Return the [X, Y] coordinate for the center point of the cell that contains the specified text.  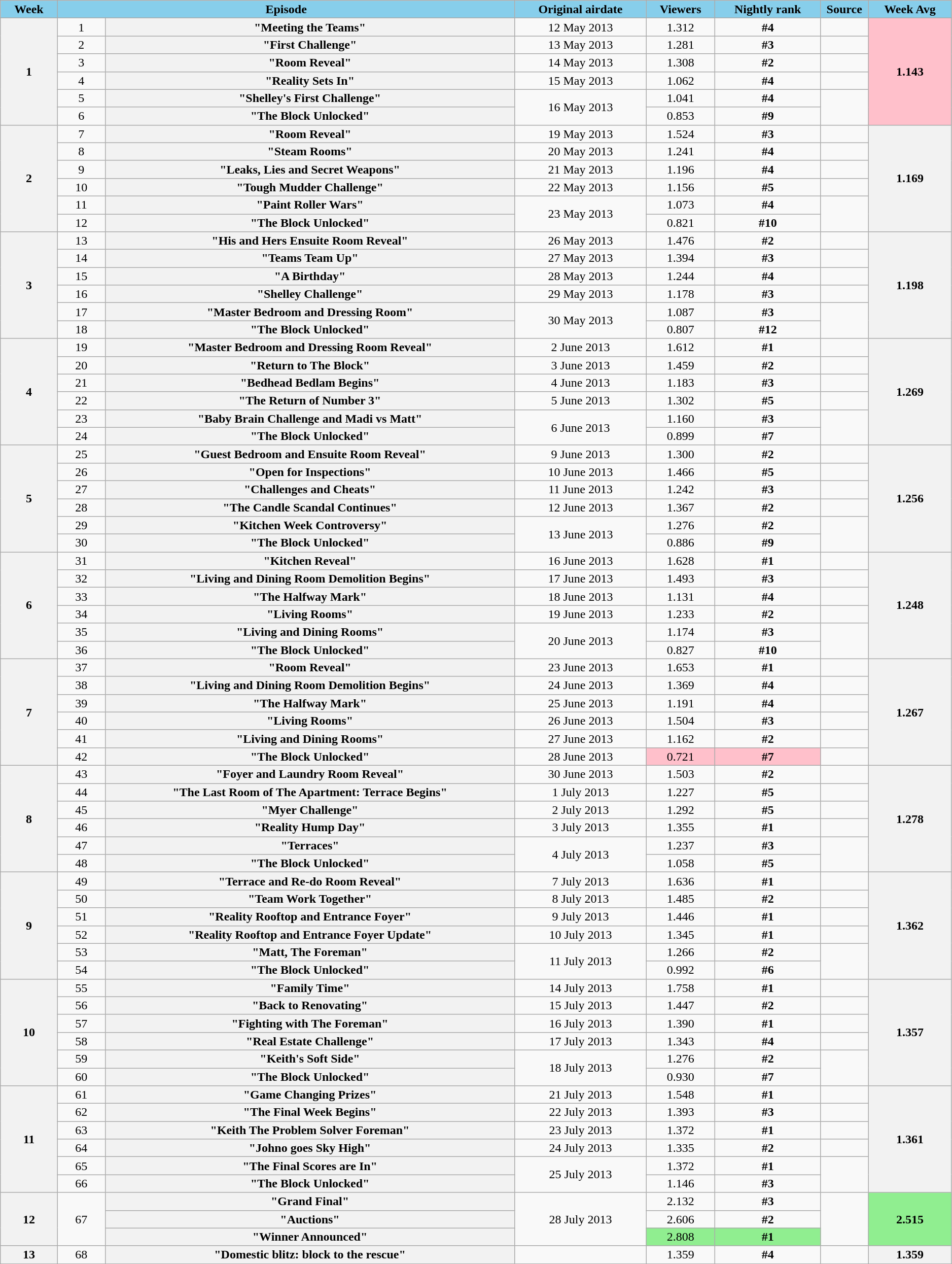
#6 [768, 970]
1.493 [681, 578]
24 July 2013 [580, 1148]
52 [81, 935]
"His and Hers Ensuite Room Reveal" [310, 241]
1.281 [681, 45]
14 July 2013 [580, 987]
3 July 2013 [580, 828]
"Leaks, Lies and Secret Weapons" [310, 169]
28 May 2013 [580, 276]
"Return to The Block" [310, 365]
1.312 [681, 27]
1.357 [910, 1032]
29 [81, 526]
28 July 2013 [580, 1219]
31 [81, 561]
1.191 [681, 703]
23 July 2013 [580, 1131]
1.503 [681, 774]
"Keith The Problem Solver Foreman" [310, 1131]
42 [81, 756]
43 [81, 774]
1.390 [681, 1023]
Source [844, 9]
"Reality Hump Day" [310, 828]
4 July 2013 [580, 855]
1.653 [681, 668]
"Grand Final" [310, 1202]
39 [81, 703]
26 May 2013 [580, 241]
16 May 2013 [580, 107]
1.267 [910, 712]
5 June 2013 [580, 401]
7 July 2013 [580, 881]
17 June 2013 [580, 578]
53 [81, 952]
30 [81, 543]
26 June 2013 [580, 721]
25 July 2013 [580, 1175]
1.244 [681, 276]
21 May 2013 [580, 169]
63 [81, 1131]
"A Birthday" [310, 276]
18 July 2013 [580, 1068]
24 [81, 436]
1.062 [681, 80]
17 July 2013 [580, 1041]
1.355 [681, 828]
24 June 2013 [580, 685]
"First Challenge" [310, 45]
10 June 2013 [580, 472]
66 [81, 1183]
30 June 2013 [580, 774]
27 May 2013 [580, 259]
1.466 [681, 472]
61 [81, 1095]
36 [81, 650]
44 [81, 793]
1.393 [681, 1112]
55 [81, 987]
1.237 [681, 845]
"Reality Sets In" [310, 80]
59 [81, 1058]
15 July 2013 [580, 1006]
"Open for Inspections" [310, 472]
"Keith's Soft Side" [310, 1058]
1.131 [681, 597]
"Terrace and Re-do Room Reveal" [310, 881]
1.628 [681, 561]
19 [81, 347]
"Domestic blitz: block to the rescue" [310, 1254]
"Foyer and Laundry Room Reveal" [310, 774]
1.198 [910, 285]
"Paint Roller Wars" [310, 205]
34 [81, 614]
16 July 2013 [580, 1023]
49 [81, 881]
"Guest Bedroom and Ensuite Room Reveal" [310, 454]
Episode [286, 9]
0.930 [681, 1077]
40 [81, 721]
23 June 2013 [580, 668]
Week Avg [910, 9]
1.447 [681, 1006]
37 [81, 668]
"Master Bedroom and Dressing Room Reveal" [310, 347]
0.821 [681, 223]
Week [29, 9]
0.886 [681, 543]
1.248 [910, 605]
1.178 [681, 294]
1.485 [681, 899]
Nightly rank [768, 9]
1.636 [681, 881]
47 [81, 845]
27 June 2013 [580, 739]
"Master Bedroom and Dressing Room" [310, 312]
25 June 2013 [580, 703]
1.241 [681, 151]
29 May 2013 [580, 294]
"Back to Renovating" [310, 1006]
1.361 [910, 1139]
"Auctions" [310, 1219]
1.394 [681, 259]
#12 [768, 330]
1.058 [681, 864]
45 [81, 810]
25 [81, 454]
"The Final Scores are In" [310, 1166]
1.162 [681, 739]
"Kitchen Week Controversy" [310, 526]
1.156 [681, 187]
20 May 2013 [580, 151]
1.266 [681, 952]
"Family Time" [310, 987]
67 [81, 1219]
"Johno goes Sky High" [310, 1148]
0.899 [681, 436]
1.183 [681, 383]
12 May 2013 [580, 27]
2 July 2013 [580, 810]
54 [81, 970]
9 July 2013 [580, 916]
"Challenges and Cheats" [310, 489]
2 June 2013 [580, 347]
1.227 [681, 793]
1.256 [910, 498]
"Tough Mudder Challenge" [310, 187]
"The Final Week Begins" [310, 1112]
1.196 [681, 169]
12 June 2013 [580, 507]
65 [81, 1166]
"Myer Challenge" [310, 810]
"Matt, The Foreman" [310, 952]
1.269 [910, 392]
"Fighting with The Foreman" [310, 1023]
16 June 2013 [580, 561]
58 [81, 1041]
2.132 [681, 1202]
"Reality Rooftop and Entrance Foyer" [310, 916]
1.308 [681, 63]
9 June 2013 [580, 454]
26 [81, 472]
19 May 2013 [580, 134]
"Winner Announced" [310, 1237]
41 [81, 739]
14 [81, 259]
1.174 [681, 632]
"Terraces" [310, 845]
17 [81, 312]
15 [81, 276]
51 [81, 916]
0.721 [681, 756]
2.606 [681, 1219]
1.073 [681, 205]
1.504 [681, 721]
1.278 [910, 818]
33 [81, 597]
"Baby Brain Challenge and Madi vs Matt" [310, 418]
"Reality Rooftop and Entrance Foyer Update" [310, 935]
1.367 [681, 507]
Viewers [681, 9]
"Shelley Challenge" [310, 294]
"Kitchen Reveal" [310, 561]
"The Candle Scandal Continues" [310, 507]
0.827 [681, 650]
1.087 [681, 312]
1.242 [681, 489]
57 [81, 1023]
1.169 [910, 178]
16 [81, 294]
1.300 [681, 454]
0.807 [681, 330]
1.335 [681, 1148]
56 [81, 1006]
4 June 2013 [580, 383]
23 [81, 418]
23 May 2013 [580, 214]
22 July 2013 [580, 1112]
1.292 [681, 810]
20 [81, 365]
6 June 2013 [580, 427]
60 [81, 1077]
1.476 [681, 241]
11 June 2013 [580, 489]
68 [81, 1254]
0.853 [681, 116]
1.524 [681, 134]
1.362 [910, 926]
46 [81, 828]
15 May 2013 [580, 80]
"Team Work Together" [310, 899]
1.343 [681, 1041]
1.758 [681, 987]
"The Return of Number 3" [310, 401]
27 [81, 489]
30 May 2013 [580, 321]
13 May 2013 [580, 45]
35 [81, 632]
48 [81, 864]
Original airdate [580, 9]
28 June 2013 [580, 756]
1.160 [681, 418]
1 July 2013 [580, 793]
11 July 2013 [580, 961]
"Real Estate Challenge" [310, 1041]
"Shelley's First Challenge" [310, 98]
1.146 [681, 1183]
2.515 [910, 1219]
50 [81, 899]
1.446 [681, 916]
1.369 [681, 685]
2.808 [681, 1237]
32 [81, 578]
14 May 2013 [580, 63]
22 [81, 401]
1.041 [681, 98]
28 [81, 507]
13 June 2013 [580, 534]
8 July 2013 [580, 899]
1.302 [681, 401]
"Bedhead Bedlam Begins" [310, 383]
38 [81, 685]
1.143 [910, 72]
0.992 [681, 970]
62 [81, 1112]
19 June 2013 [580, 614]
21 July 2013 [580, 1095]
"Game Changing Prizes" [310, 1095]
1.459 [681, 365]
20 June 2013 [580, 641]
"The Last Room of The Apartment: Terrace Begins" [310, 793]
22 May 2013 [580, 187]
"Teams Team Up" [310, 259]
"Meeting the Teams" [310, 27]
21 [81, 383]
1.345 [681, 935]
1.612 [681, 347]
3 June 2013 [580, 365]
1.548 [681, 1095]
18 June 2013 [580, 597]
18 [81, 330]
64 [81, 1148]
"Steam Rooms" [310, 151]
10 July 2013 [580, 935]
1.233 [681, 614]
